Scan for the cell matching the given text and deliver its (x, y) coordinate at center. 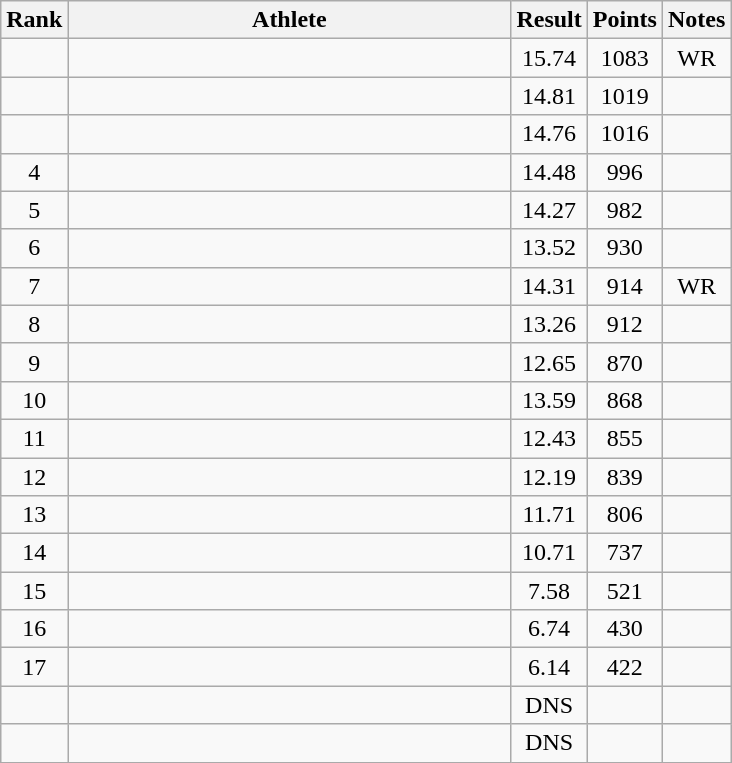
806 (624, 515)
930 (624, 248)
1016 (624, 134)
10.71 (549, 553)
11 (34, 438)
7 (34, 286)
11.71 (549, 515)
14 (34, 553)
430 (624, 629)
6.74 (549, 629)
Rank (34, 20)
12.65 (549, 362)
10 (34, 400)
13.26 (549, 324)
868 (624, 400)
6.14 (549, 667)
914 (624, 286)
422 (624, 667)
15 (34, 591)
12.19 (549, 477)
12.43 (549, 438)
14.48 (549, 172)
14.27 (549, 210)
13 (34, 515)
Points (624, 20)
912 (624, 324)
982 (624, 210)
Notes (696, 20)
14.31 (549, 286)
855 (624, 438)
8 (34, 324)
1019 (624, 96)
13.52 (549, 248)
9 (34, 362)
1083 (624, 58)
17 (34, 667)
14.81 (549, 96)
521 (624, 591)
13.59 (549, 400)
839 (624, 477)
6 (34, 248)
16 (34, 629)
Result (549, 20)
14.76 (549, 134)
737 (624, 553)
5 (34, 210)
Athlete (290, 20)
4 (34, 172)
7.58 (549, 591)
870 (624, 362)
12 (34, 477)
15.74 (549, 58)
996 (624, 172)
